Detect which cell encompasses the target text, then output its (X, Y) center coordinate. 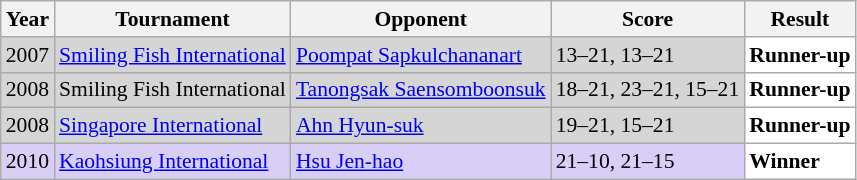
Singapore International (172, 126)
2007 (28, 55)
13–21, 13–21 (648, 55)
Year (28, 19)
Tournament (172, 19)
18–21, 23–21, 15–21 (648, 90)
Poompat Sapkulchananart (421, 55)
2010 (28, 162)
19–21, 15–21 (648, 126)
Kaohsiung International (172, 162)
Score (648, 19)
21–10, 21–15 (648, 162)
Ahn Hyun-suk (421, 126)
Tanongsak Saensomboonsuk (421, 90)
Winner (800, 162)
Opponent (421, 19)
Result (800, 19)
Hsu Jen-hao (421, 162)
